Provide the (X, Y) coordinate of the cell's center where the given text is located.  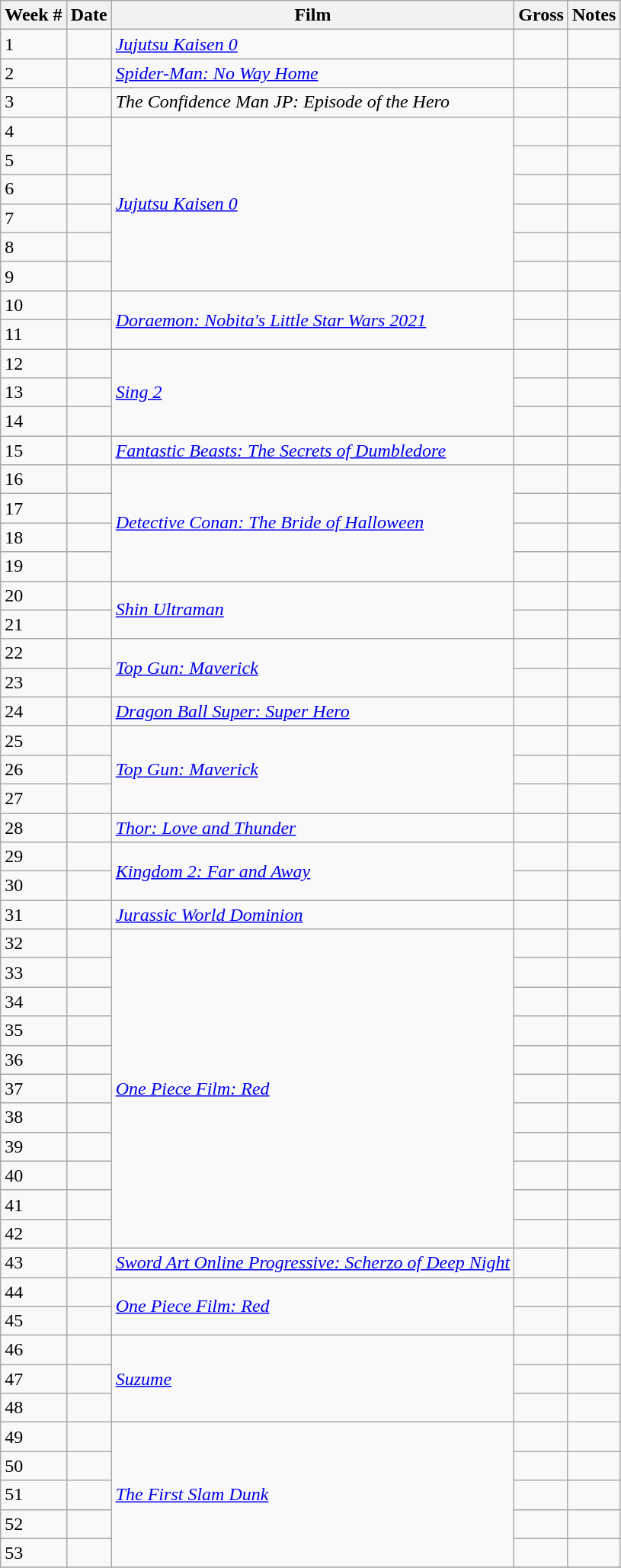
Doraemon: Nobita's Little Star Wars 2021 (312, 319)
24 (34, 711)
7 (34, 218)
10 (34, 305)
Gross (541, 15)
40 (34, 1175)
49 (34, 1437)
27 (34, 798)
Suzume (312, 1379)
Spider-Man: No Way Home (312, 73)
11 (34, 334)
26 (34, 769)
43 (34, 1262)
3 (34, 102)
5 (34, 160)
The First Slam Dunk (312, 1495)
28 (34, 827)
8 (34, 247)
21 (34, 624)
Detective Conan: The Bride of Halloween (312, 523)
42 (34, 1233)
37 (34, 1089)
51 (34, 1495)
4 (34, 131)
Kingdom 2: Far and Away (312, 871)
13 (34, 393)
35 (34, 1031)
6 (34, 189)
30 (34, 886)
23 (34, 682)
18 (34, 537)
15 (34, 451)
32 (34, 944)
31 (34, 915)
47 (34, 1379)
1 (34, 44)
12 (34, 364)
Dragon Ball Super: Super Hero (312, 711)
14 (34, 422)
Film (312, 15)
48 (34, 1408)
Thor: Love and Thunder (312, 827)
The Confidence Man JP: Episode of the Hero (312, 102)
36 (34, 1060)
17 (34, 508)
2 (34, 73)
25 (34, 740)
Sing 2 (312, 393)
52 (34, 1524)
20 (34, 595)
Sword Art Online Progressive: Scherzo of Deep Night (312, 1262)
46 (34, 1350)
Jurassic World Dominion (312, 915)
9 (34, 276)
50 (34, 1466)
Shin Ultraman (312, 610)
33 (34, 973)
34 (34, 1002)
Date (88, 15)
19 (34, 566)
45 (34, 1321)
22 (34, 653)
39 (34, 1146)
Fantastic Beasts: The Secrets of Dumbledore (312, 451)
16 (34, 479)
Week # (34, 15)
44 (34, 1292)
41 (34, 1204)
53 (34, 1553)
29 (34, 857)
Notes (594, 15)
38 (34, 1117)
